Identify which cell holds the provided text, then report its (x, y) central coordinate. 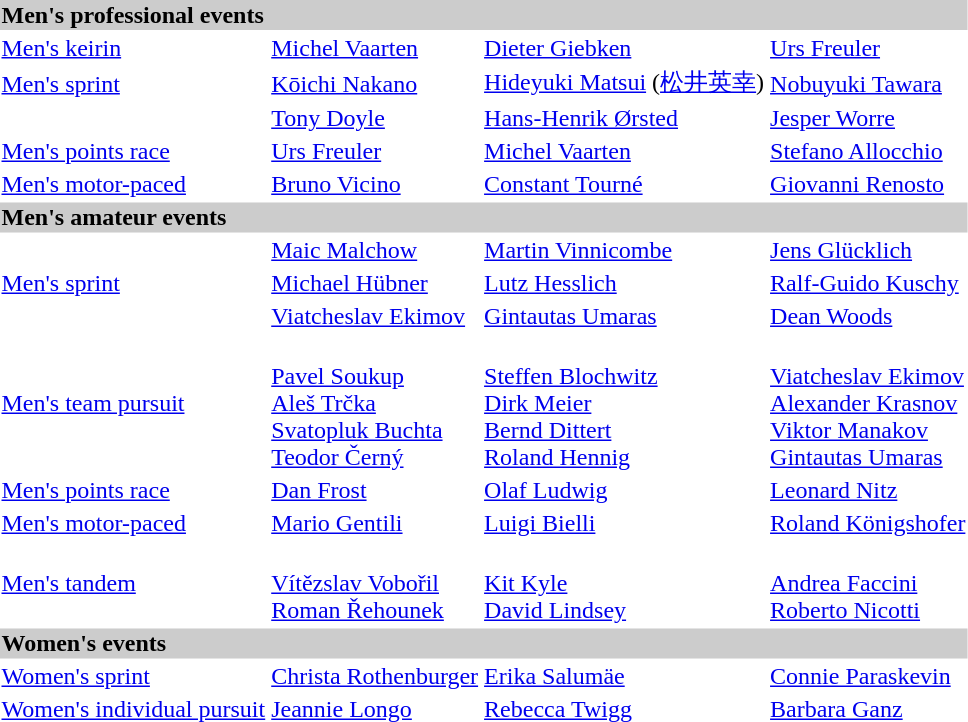
Nobuyuki Tawara (868, 83)
Lutz Hesslich (624, 283)
Dean Woods (868, 317)
Bruno Vicino (375, 185)
Viatcheslav Ekimov Alexander Krasnov Viktor Manakov Gintautas Umaras (868, 403)
Pavel Soukup Aleš Trčka Svatopluk Buchta Teodor Černý (375, 403)
Hans-Henrik Ørsted (624, 119)
Connie Paraskevin (868, 677)
Olaf Ludwig (624, 491)
Michael Hübner (375, 283)
Men's team pursuit (134, 403)
Constant Tourné (624, 185)
Kōichi Nakano (375, 83)
Erika Salumäe (624, 677)
Women's sprint (134, 677)
Christa Rothenburger (375, 677)
Men's amateur events (484, 217)
Vítězslav Vobořil Roman Řehounek (375, 584)
Viatcheslav Ekimov (375, 317)
Andrea Faccini Roberto Nicotti (868, 584)
Martin Vinnicombe (624, 251)
Jens Glücklich (868, 251)
Luigi Bielli (624, 523)
Stefano Allocchio (868, 151)
Dieter Giebken (624, 48)
Tony Doyle (375, 119)
Giovanni Renosto (868, 185)
Roland Königshofer (868, 523)
Men's professional events (484, 15)
Jesper Worre (868, 119)
Ralf-Guido Kuschy (868, 283)
Maic Malchow (375, 251)
Steffen Blochwitz Dirk Meier Bernd Dittert Roland Hennig (624, 403)
Men's keirin (134, 48)
Mario Gentili (375, 523)
Women's events (484, 643)
Men's tandem (134, 584)
Kit Kyle David Lindsey (624, 584)
Dan Frost (375, 491)
Hideyuki Matsui (松井英幸) (624, 83)
Gintautas Umaras (624, 317)
Leonard Nitz (868, 491)
